Search for the cell housing the specified text and yield its [x, y] center coordinate. 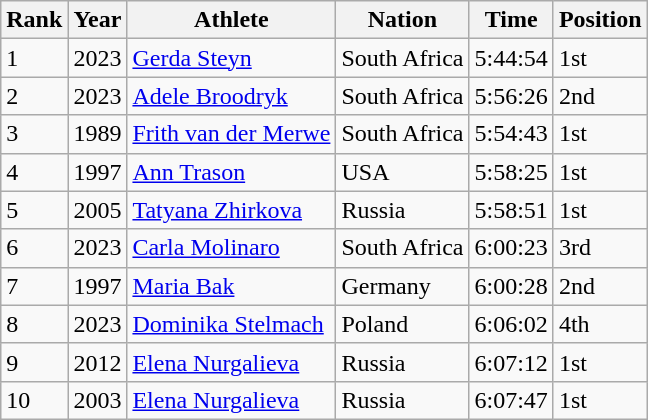
Tatyana Zhirkova [232, 210]
7 [34, 286]
5:58:25 [511, 172]
6:06:02 [511, 324]
Adele Broodryk [232, 96]
Gerda Steyn [232, 58]
Germany [402, 286]
1989 [98, 134]
Athlete [232, 20]
5:58:51 [511, 210]
Dominika Stelmach [232, 324]
5:44:54 [511, 58]
Time [511, 20]
3rd [600, 248]
10 [34, 400]
Carla Molinaro [232, 248]
6:00:23 [511, 248]
5 [34, 210]
Poland [402, 324]
Maria Bak [232, 286]
6:00:28 [511, 286]
1 [34, 58]
5:54:43 [511, 134]
6 [34, 248]
8 [34, 324]
3 [34, 134]
6:07:47 [511, 400]
Nation [402, 20]
2003 [98, 400]
Year [98, 20]
9 [34, 362]
USA [402, 172]
4th [600, 324]
2 [34, 96]
Rank [34, 20]
5:56:26 [511, 96]
6:07:12 [511, 362]
4 [34, 172]
Ann Trason [232, 172]
2005 [98, 210]
2012 [98, 362]
Position [600, 20]
Frith van der Merwe [232, 134]
